From the cell containing the given text, extract its center point as [X, Y] coordinate. 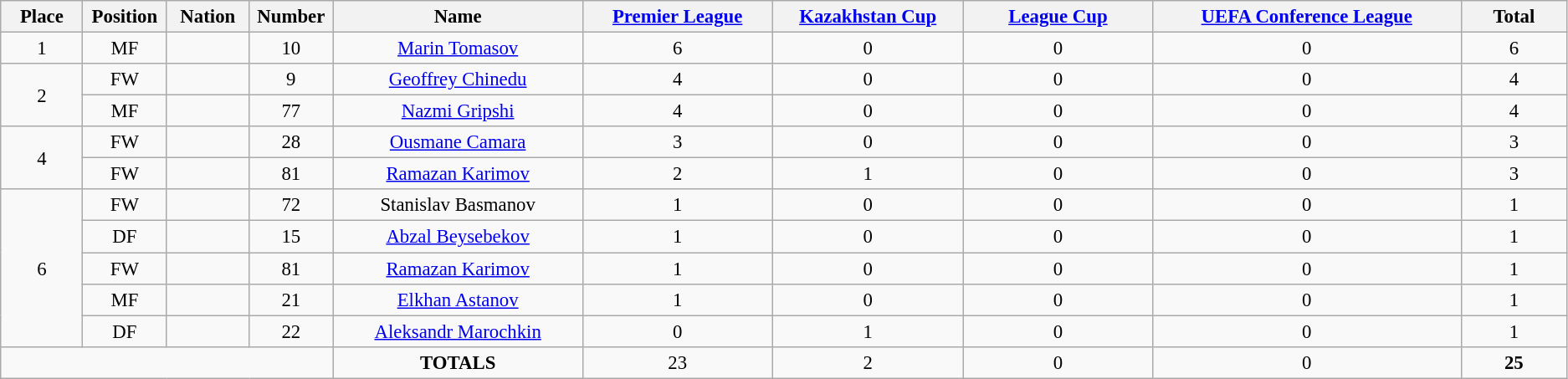
Number [291, 17]
Elkhan Astanov [459, 300]
Kazakhstan Cup [869, 17]
Place [42, 17]
TOTALS [459, 362]
28 [291, 142]
UEFA Conference League [1307, 17]
Ousmane Camara [459, 142]
Marin Tomasov [459, 49]
23 [677, 362]
Total [1514, 17]
9 [291, 79]
Nation [208, 17]
77 [291, 111]
Position [125, 17]
Nazmi Gripshi [459, 111]
Geoffrey Chinedu [459, 79]
22 [291, 331]
Stanislav Basmanov [459, 205]
Name [459, 17]
25 [1514, 362]
Premier League [677, 17]
10 [291, 49]
15 [291, 237]
League Cup [1058, 17]
Abzal Beysebekov [459, 237]
Aleksandr Marochkin [459, 331]
72 [291, 205]
21 [291, 300]
